Detect which cell encompasses the target text, then output its (X, Y) center coordinate. 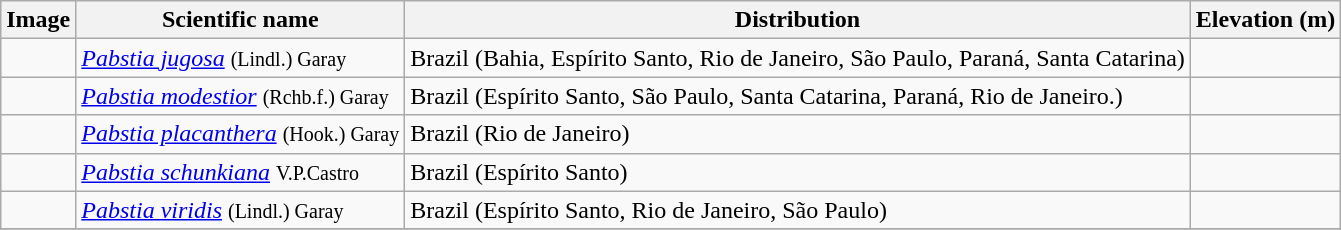
Brazil (Espírito Santo, Rio de Janeiro, São Paulo) (798, 210)
Pabstia schunkiana V.P.Castro (240, 172)
Brazil (Espírito Santo, São Paulo, Santa Catarina, Paraná, Rio de Janeiro.) (798, 96)
Pabstia jugosa (Lindl.) Garay (240, 58)
Scientific name (240, 20)
Pabstia modestior (Rchb.f.) Garay (240, 96)
Brazil (Bahia, Espírito Santo, Rio de Janeiro, São Paulo, Paraná, Santa Catarina) (798, 58)
Distribution (798, 20)
Brazil (Espírito Santo) (798, 172)
Image (38, 20)
Elevation (m) (1265, 20)
Pabstia viridis (Lindl.) Garay (240, 210)
Brazil (Rio de Janeiro) (798, 134)
Pabstia placanthera (Hook.) Garay (240, 134)
